Extract the [x, y] coordinate from the center of the cell holding the provided text.  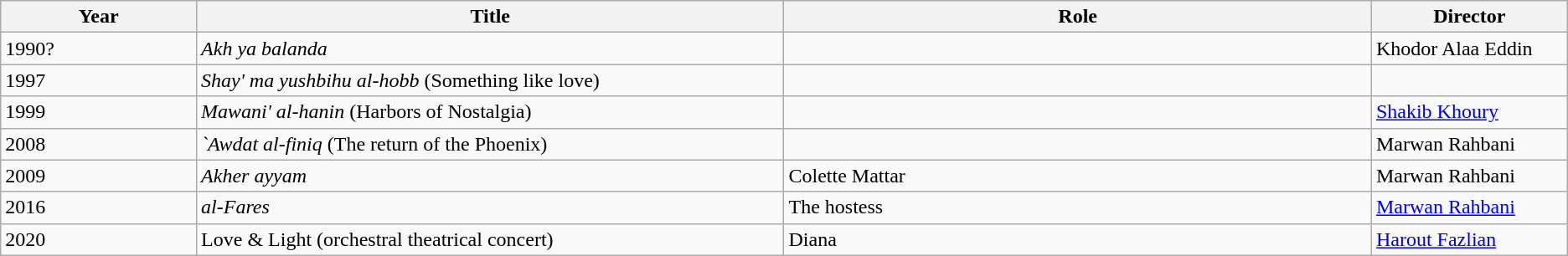
Love & Light (orchestral theatrical concert) [491, 239]
Colette Mattar [1077, 176]
2020 [99, 239]
2016 [99, 207]
Shay' ma yushbihu al-hobb (Something like love) [491, 80]
`Awdat al-finiq (The return of the Phoenix) [491, 144]
Akh ya balanda [491, 49]
Khodor Alaa Eddin [1469, 49]
1990? [99, 49]
Akher ayyam [491, 176]
The hostess [1077, 207]
1999 [99, 112]
2008 [99, 144]
Diana [1077, 239]
Mawani' al-hanin (Harbors of Nostalgia) [491, 112]
Harout Fazlian [1469, 239]
Role [1077, 17]
Year [99, 17]
Title [491, 17]
1997 [99, 80]
Shakib Khoury [1469, 112]
2009 [99, 176]
Director [1469, 17]
al-Fares [491, 207]
